Capture the cell that displays the provided text and extract its (X, Y) central coordinate. 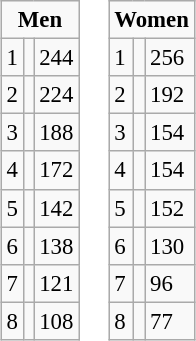
Men (40, 20)
121 (56, 283)
Women (152, 20)
77 (170, 321)
188 (56, 133)
108 (56, 321)
152 (170, 208)
142 (56, 208)
96 (170, 283)
138 (56, 246)
244 (56, 58)
224 (56, 95)
256 (170, 58)
130 (170, 246)
192 (170, 95)
172 (56, 170)
